Search for the cell housing the specified text and yield its [X, Y] center coordinate. 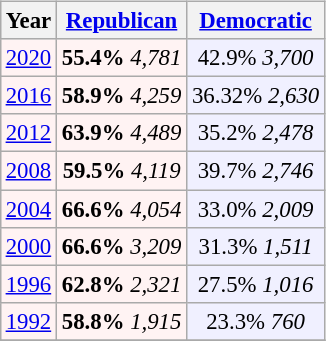
27.5% 1,016 [256, 284]
Democratic [256, 21]
33.0% 2,009 [256, 209]
2016 [28, 96]
66.6% 3,209 [121, 246]
36.32% 2,630 [256, 96]
1992 [28, 321]
63.9% 4,489 [121, 133]
23.3% 760 [256, 321]
62.8% 2,321 [121, 284]
59.5% 4,119 [121, 171]
58.8% 1,915 [121, 321]
2000 [28, 246]
1996 [28, 284]
66.6% 4,054 [121, 209]
2020 [28, 58]
58.9% 4,259 [121, 96]
55.4% 4,781 [121, 58]
42.9% 3,700 [256, 58]
31.3% 1,511 [256, 246]
35.2% 2,478 [256, 133]
2008 [28, 171]
39.7% 2,746 [256, 171]
2004 [28, 209]
2012 [28, 133]
Republican [121, 21]
Year [28, 21]
